Extract the (X, Y) coordinate from the center of the cell holding the provided text.  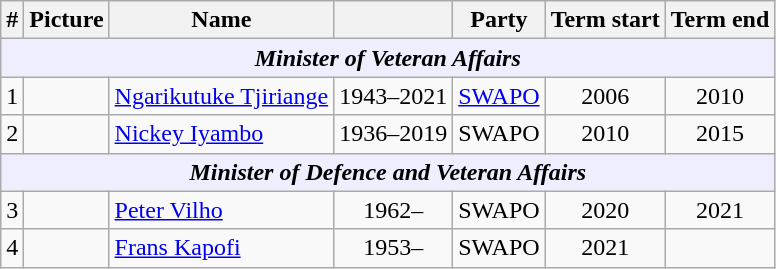
Name (222, 20)
Ngarikutuke Tjiriange (222, 96)
1953– (394, 248)
1 (12, 96)
Minister of Veteran Affairs (388, 58)
2006 (605, 96)
Minister of Defence and Veteran Affairs (388, 172)
Party (499, 20)
# (12, 20)
2 (12, 134)
1943–2021 (394, 96)
4 (12, 248)
Term end (720, 20)
Term start (605, 20)
2015 (720, 134)
Picture (66, 20)
2020 (605, 210)
Frans Kapofi (222, 248)
Nickey Iyambo (222, 134)
1962– (394, 210)
1936–2019 (394, 134)
Peter Vilho (222, 210)
3 (12, 210)
